Provide the [x, y] coordinate of the cell's center where the given text is located.  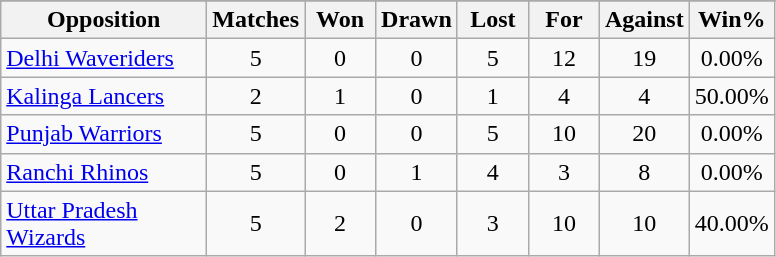
50.00% [732, 96]
Won [340, 20]
40.00% [732, 224]
Win% [732, 20]
Kalinga Lancers [104, 96]
Lost [492, 20]
Ranchi Rhinos [104, 172]
12 [564, 58]
Punjab Warriors [104, 134]
Delhi Waveriders [104, 58]
20 [644, 134]
Matches [256, 20]
19 [644, 58]
Opposition [104, 20]
For [564, 20]
8 [644, 172]
Against [644, 20]
Uttar Pradesh Wizards [104, 224]
Drawn [417, 20]
